Scan for the cell matching the given text and deliver its [X, Y] coordinate at center. 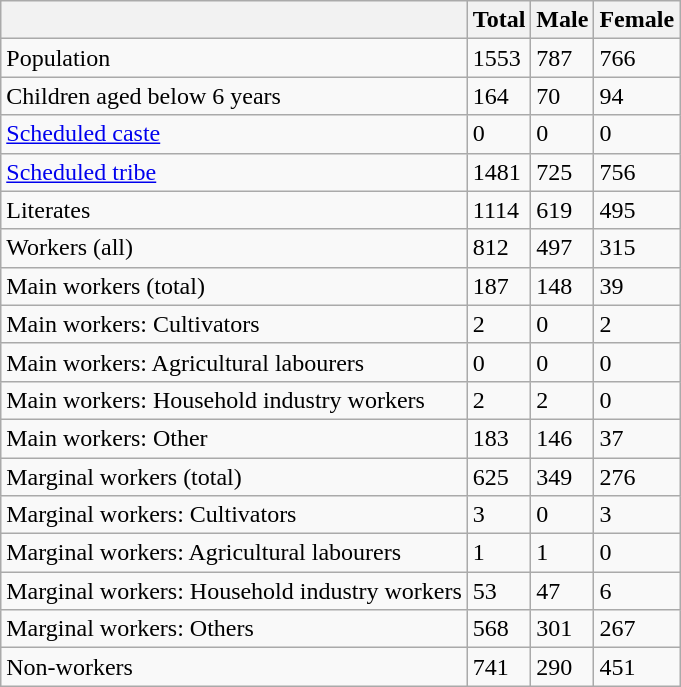
Non-workers [234, 667]
301 [562, 629]
290 [562, 667]
497 [562, 248]
1481 [499, 172]
1114 [499, 210]
Main workers (total) [234, 286]
495 [637, 210]
Scheduled tribe [234, 172]
741 [499, 667]
Main workers: Agricultural labourers [234, 362]
625 [499, 477]
53 [499, 591]
Children aged below 6 years [234, 96]
568 [499, 629]
146 [562, 438]
1553 [499, 58]
315 [637, 248]
Main workers: Other [234, 438]
Marginal workers: Cultivators [234, 515]
Workers (all) [234, 248]
Scheduled caste [234, 134]
619 [562, 210]
183 [499, 438]
94 [637, 96]
349 [562, 477]
6 [637, 591]
812 [499, 248]
Male [562, 20]
39 [637, 286]
451 [637, 667]
267 [637, 629]
Marginal workers (total) [234, 477]
187 [499, 286]
Population [234, 58]
Total [499, 20]
276 [637, 477]
37 [637, 438]
Main workers: Household industry workers [234, 400]
70 [562, 96]
756 [637, 172]
Main workers: Cultivators [234, 324]
Marginal workers: Others [234, 629]
164 [499, 96]
Marginal workers: Household industry workers [234, 591]
Female [637, 20]
Marginal workers: Agricultural labourers [234, 553]
787 [562, 58]
148 [562, 286]
725 [562, 172]
47 [562, 591]
766 [637, 58]
Literates [234, 210]
